Detect which cell encompasses the target text, then output its [x, y] center coordinate. 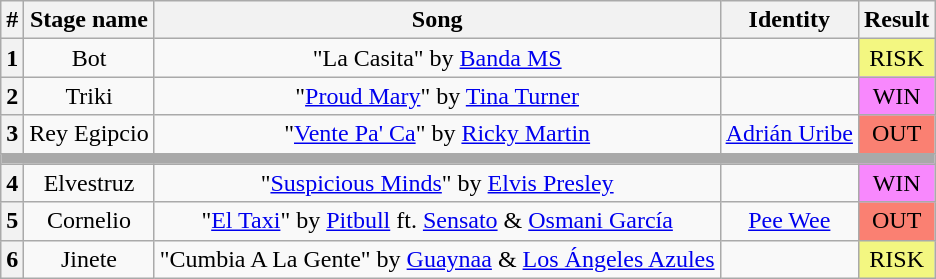
Adrián Uribe [789, 134]
Pee Wee [789, 221]
Song [437, 20]
Result [896, 20]
"Proud Mary" by Tina Turner [437, 96]
Identity [789, 20]
Stage name [89, 20]
"Cumbia A La Gente" by Guaynaa & Los Ángeles Azules [437, 259]
# [12, 20]
1 [12, 58]
3 [12, 134]
Jinete [89, 259]
"Vente Pa' Ca" by Ricky Martin [437, 134]
Rey Egipcio [89, 134]
4 [12, 183]
"La Casita" by Banda MS [437, 58]
6 [12, 259]
"Suspicious Minds" by Elvis Presley [437, 183]
"El Taxi" by Pitbull ft. Sensato & Osmani García [437, 221]
2 [12, 96]
Cornelio [89, 221]
Elvestruz [89, 183]
Bot [89, 58]
5 [12, 221]
Triki [89, 96]
